Extract the (x, y) coordinate from the center of the cell holding the provided text.  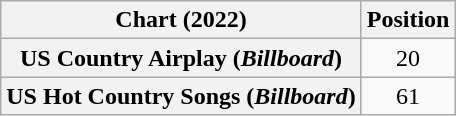
20 (408, 58)
Chart (2022) (181, 20)
US Country Airplay (Billboard) (181, 58)
US Hot Country Songs (Billboard) (181, 96)
Position (408, 20)
61 (408, 96)
